Find where the given text appears and provide that cell's center as (x, y) coordinate. 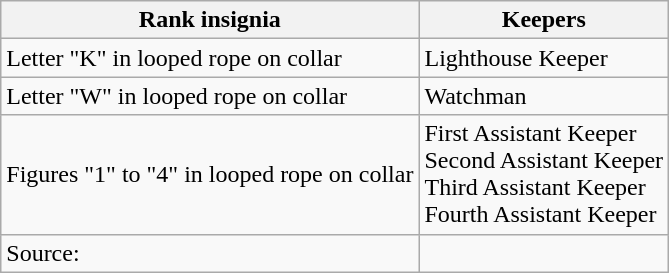
Figures "1" to "4" in looped rope on collar (210, 174)
Watchman (544, 96)
Rank insignia (210, 20)
Letter "K" in looped rope on collar (210, 58)
Source: (210, 253)
First Assistant KeeperSecond Assistant KeeperThird Assistant KeeperFourth Assistant Keeper (544, 174)
Letter "W" in looped rope on collar (210, 96)
Lighthouse Keeper (544, 58)
Keepers (544, 20)
